Scan for the cell matching the given text and deliver its [x, y] coordinate at center. 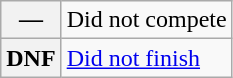
— [31, 20]
Did not compete [146, 20]
Did not finish [146, 58]
DNF [31, 58]
